Provide the (X, Y) coordinate of the cell's center where the given text is located.  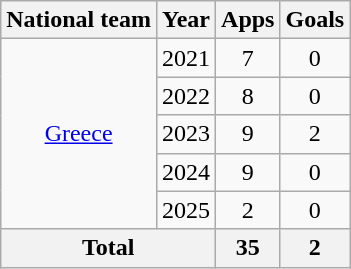
7 (248, 58)
35 (248, 248)
Greece (79, 134)
Apps (248, 20)
Goals (315, 20)
2025 (186, 210)
2022 (186, 96)
8 (248, 96)
2021 (186, 58)
National team (79, 20)
2024 (186, 172)
Total (108, 248)
Year (186, 20)
2023 (186, 134)
